Determine the (X, Y) coordinate at the center of the cell enclosing the given text.  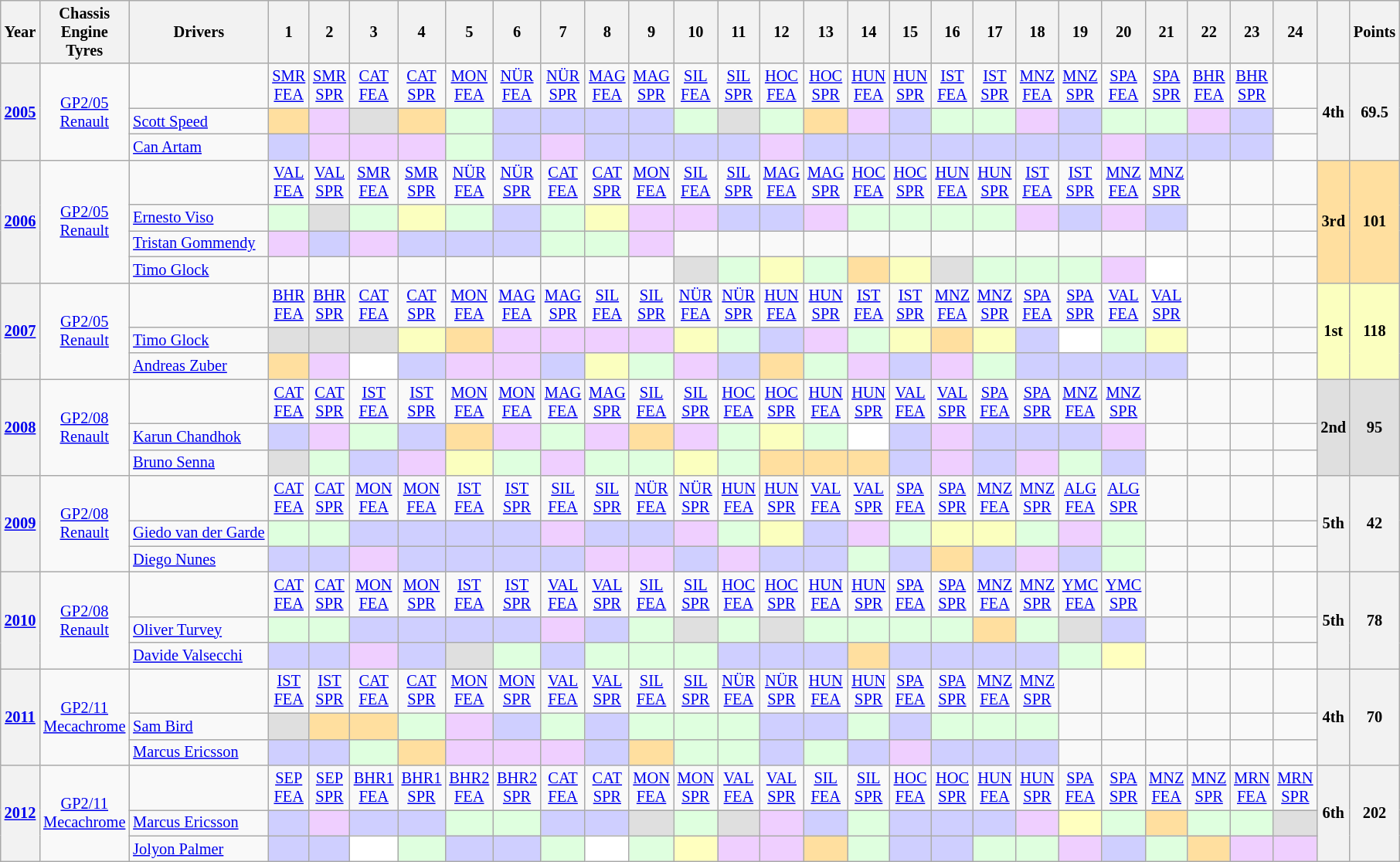
42 (1375, 524)
Year (20, 32)
ALGSPR (1123, 498)
7 (562, 32)
13 (825, 32)
2008 (20, 428)
BHR1FEA (374, 787)
SEPSPR (329, 787)
21 (1167, 32)
YMCSPR (1123, 594)
2006 (20, 221)
2nd (1334, 428)
MRNSPR (1295, 787)
Points (1375, 32)
6th (1334, 813)
11 (739, 32)
18 (1037, 32)
20 (1123, 32)
202 (1375, 813)
9 (651, 32)
Ernesto Viso (199, 218)
12 (782, 32)
Andreas Zuber (199, 366)
3rd (1334, 221)
70 (1375, 717)
Giedo van der Garde (199, 533)
4 (422, 32)
Jolyon Palmer (199, 849)
6 (517, 32)
2010 (20, 619)
BHR2FEA (469, 787)
ALGFEA (1080, 498)
1 (289, 32)
Sam Bird (199, 726)
2005 (20, 111)
Karun Chandhok (199, 436)
Scott Speed (199, 121)
24 (1295, 32)
2007 (20, 331)
Drivers (199, 32)
Can Artam (199, 147)
SEPFEA (289, 787)
22 (1208, 32)
MRNFEA (1252, 787)
2012 (20, 813)
118 (1375, 331)
2 (329, 32)
Tristan Gommendy (199, 243)
101 (1375, 221)
17 (995, 32)
19 (1080, 32)
95 (1375, 428)
14 (868, 32)
78 (1375, 619)
23 (1252, 32)
2011 (20, 717)
Davide Valsecchi (199, 656)
2009 (20, 524)
69.5 (1375, 111)
3 (374, 32)
1st (1334, 331)
BHR1SPR (422, 787)
BHR2SPR (517, 787)
10 (695, 32)
Diego Nunes (199, 559)
16 (952, 32)
8 (607, 32)
Oliver Turvey (199, 630)
5 (469, 32)
ChassisEngineTyres (84, 32)
YMCFEA (1080, 594)
Bruno Senna (199, 463)
15 (910, 32)
